Output the [x, y] coordinate of the center of the cell containing the given text.  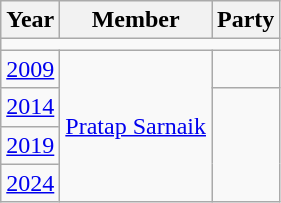
Party [246, 20]
2019 [30, 145]
Year [30, 20]
2009 [30, 69]
Pratap Sarnaik [136, 126]
2024 [30, 183]
2014 [30, 107]
Member [136, 20]
